Identify which cell holds the provided text, then report its [X, Y] central coordinate. 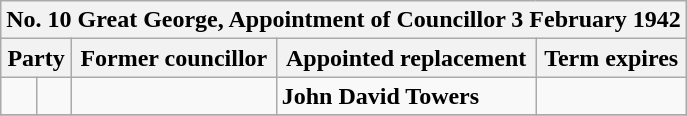
Party [36, 58]
Term expires [611, 58]
Former councillor [174, 58]
John David Towers [406, 96]
No. 10 Great George, Appointment of Councillor 3 February 1942 [344, 20]
Appointed replacement [406, 58]
